For the text-containing cell, return its midpoint in [X, Y] coordinate format. 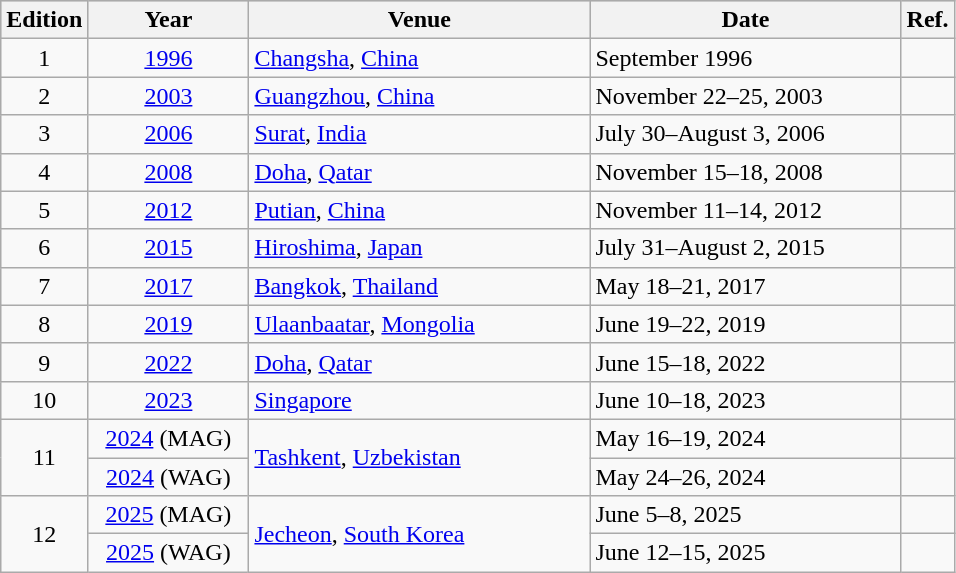
Edition [44, 20]
Hiroshima, Japan [420, 248]
Ref. [928, 20]
2012 [168, 210]
Changsha, China [420, 58]
Tashkent, Uzbekistan [420, 457]
2003 [168, 96]
8 [44, 324]
10 [44, 400]
Ulaanbaatar, Mongolia [420, 324]
9 [44, 362]
July 30–August 3, 2006 [746, 134]
Year [168, 20]
June 15–18, 2022 [746, 362]
Date [746, 20]
Singapore [420, 400]
2025 (WAG) [168, 553]
1 [44, 58]
May 16–19, 2024 [746, 438]
June 10–18, 2023 [746, 400]
7 [44, 286]
2024 (MAG) [168, 438]
1996 [168, 58]
Guangzhou, China [420, 96]
Putian, China [420, 210]
May 24–26, 2024 [746, 477]
2 [44, 96]
2022 [168, 362]
3 [44, 134]
November 11–14, 2012 [746, 210]
5 [44, 210]
2008 [168, 172]
May 18–21, 2017 [746, 286]
6 [44, 248]
July 31–August 2, 2015 [746, 248]
June 12–15, 2025 [746, 553]
2019 [168, 324]
November 15–18, 2008 [746, 172]
Surat, India [420, 134]
June 5–8, 2025 [746, 515]
4 [44, 172]
Venue [420, 20]
September 1996 [746, 58]
2025 (MAG) [168, 515]
2023 [168, 400]
Bangkok, Thailand [420, 286]
11 [44, 457]
2024 (WAG) [168, 477]
12 [44, 534]
2017 [168, 286]
June 19–22, 2019 [746, 324]
2006 [168, 134]
2015 [168, 248]
Jecheon, South Korea [420, 534]
November 22–25, 2003 [746, 96]
